Scan for the cell matching the given text and deliver its [x, y] coordinate at center. 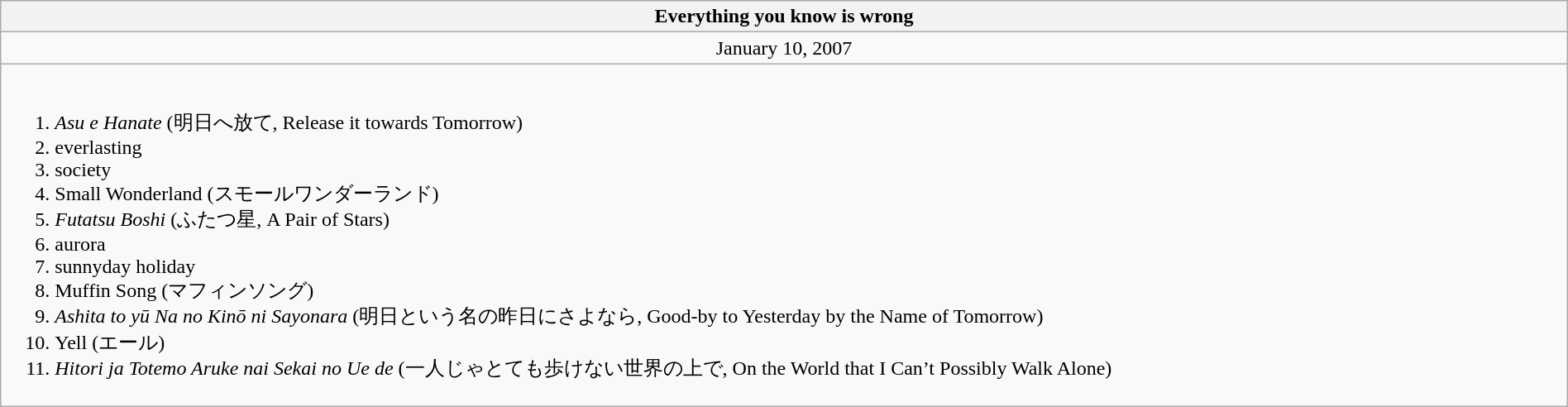
Everything you know is wrong [784, 17]
January 10, 2007 [784, 48]
